Extract the [X, Y] coordinate from the center of the cell holding the provided text.  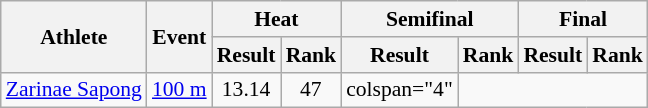
47 [312, 90]
Zarinae Sapong [74, 90]
Event [180, 36]
Athlete [74, 36]
colspan="4" [400, 90]
Final [582, 19]
Semifinal [430, 19]
Heat [276, 19]
100 m [180, 90]
13.14 [246, 90]
